Output the [X, Y] coordinate of the center of the cell containing the given text.  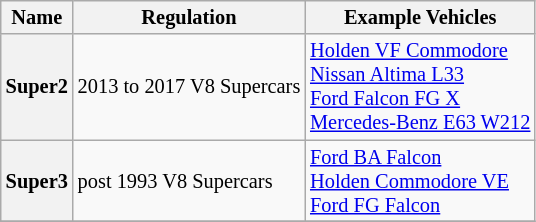
Super2 [37, 87]
Example Vehicles [420, 17]
Name [37, 17]
2013 to 2017 V8 Supercars [189, 87]
Super3 [37, 181]
Holden VF CommodoreNissan Altima L33Ford Falcon FG XMercedes-Benz E63 W212 [420, 87]
Regulation [189, 17]
Ford BA FalconHolden Commodore VEFord FG Falcon [420, 181]
post 1993 V8 Supercars [189, 181]
